Find where the given text appears and provide that cell's center as [x, y] coordinate. 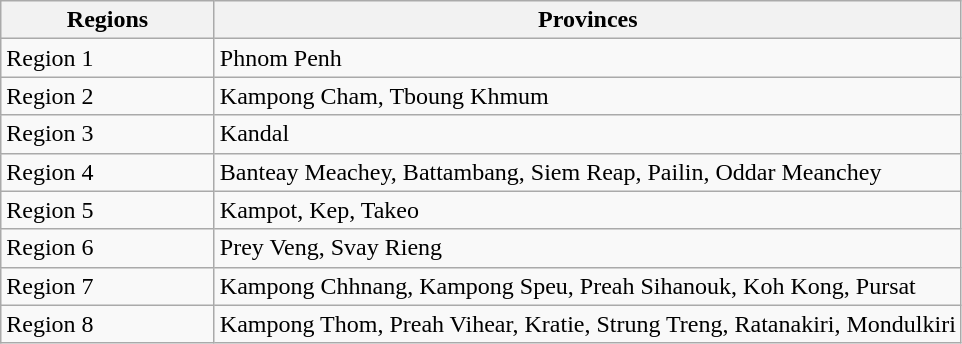
Provinces [588, 20]
Kampong Chhnang, Kampong Speu, Preah Sihanouk, Koh Kong, Pursat [588, 286]
Region 2 [108, 96]
Phnom Penh [588, 58]
Kampong Thom, Preah Vihear, Kratie, Strung Treng, Ratanakiri, Mondulkiri [588, 324]
Kampong Cham, Tboung Khmum [588, 96]
Region 4 [108, 172]
Prey Veng, Svay Rieng [588, 248]
Region 5 [108, 210]
Region 1 [108, 58]
Region 7 [108, 286]
Region 6 [108, 248]
Banteay Meachey, Battambang, Siem Reap, Pailin, Oddar Meanchey [588, 172]
Kampot, Kep, Takeo [588, 210]
Region 8 [108, 324]
Regions [108, 20]
Kandal [588, 134]
Region 3 [108, 134]
